Provide the [X, Y] coordinate of the cell's center where the given text is located.  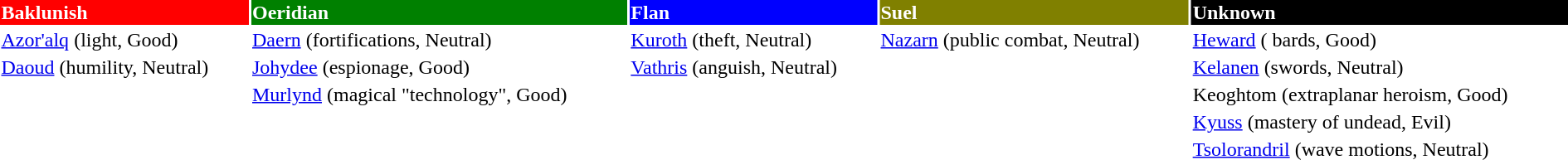
Vathris (anguish, Neutral) [753, 67]
Keoghtom (extraplanar heroism, Good) [1380, 95]
Heward ( bards, Good) [1380, 40]
Flan [753, 12]
Nazarn (public combat, Neutral) [1034, 40]
Daoud (humility, Neutral) [124, 67]
Unknown [1380, 12]
Kyuss (mastery of undead, Evil) [1380, 122]
Daern (fortifications, Neutral) [440, 40]
Kelanen (swords, Neutral) [1380, 67]
Suel [1034, 12]
Azor'alq (light, Good) [124, 40]
Oeridian [440, 12]
Johydee (espionage, Good) [440, 67]
Murlynd (magical "technology", Good) [440, 95]
Kuroth (theft, Neutral) [753, 40]
Baklunish [124, 12]
